Extract the (X, Y) coordinate from the center of the cell holding the provided text.  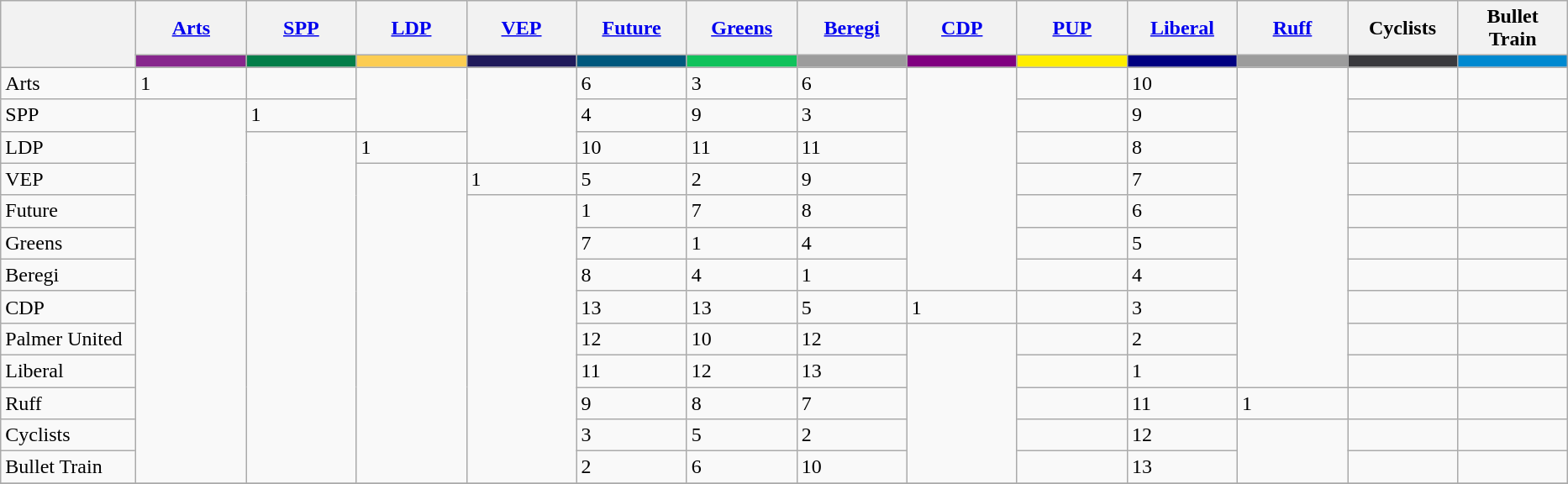
Palmer United (69, 339)
PUP (1072, 29)
